Capture the cell that displays the provided text and extract its [X, Y] central coordinate. 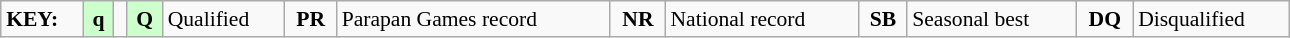
Q [145, 19]
SB [884, 19]
NR [638, 19]
Qualified [224, 19]
Disqualified [1211, 19]
Seasonal best [992, 19]
KEY: [42, 19]
Parapan Games record [474, 19]
National record [762, 19]
PR [311, 19]
DQ [1104, 19]
q [98, 19]
